Output the (x, y) coordinate of the center of the cell containing the given text.  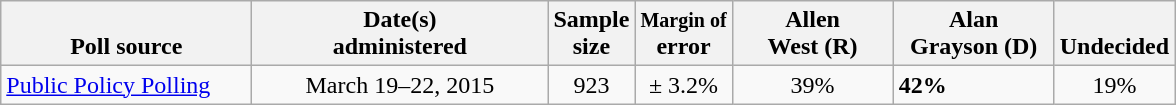
March 19–22, 2015 (400, 85)
Undecided (1114, 34)
Date(s)administered (400, 34)
AlanGrayson (D) (974, 34)
Public Policy Polling (126, 85)
Margin oferror (684, 34)
AllenWest (R) (812, 34)
42% (974, 85)
± 3.2% (684, 85)
39% (812, 85)
Poll source (126, 34)
19% (1114, 85)
923 (592, 85)
Samplesize (592, 34)
